Pinpoint the cell where the given text exists, returning its (X, Y) midpoint coordinate. 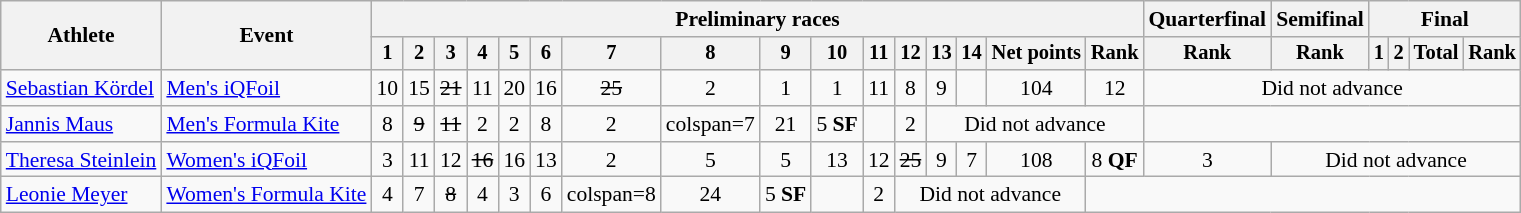
104 (1036, 88)
8 QF (1115, 160)
15 (419, 88)
Leonie Meyer (82, 195)
Total (1436, 54)
108 (1036, 160)
Men's iQFoil (266, 88)
14 (972, 54)
Women's iQFoil (266, 160)
Women's Formula Kite (266, 195)
Event (266, 36)
Preliminary races (757, 19)
colspan=8 (612, 195)
Quarterfinal (1207, 19)
24 (710, 195)
20 (514, 88)
Final (1445, 19)
Men's Formula Kite (266, 124)
Jannis Maus (82, 124)
colspan=7 (710, 124)
Net points (1036, 54)
Semifinal (1320, 19)
Theresa Steinlein (82, 160)
Athlete (82, 36)
Sebastian Kördel (82, 88)
